Capture the cell that displays the provided text and extract its (X, Y) central coordinate. 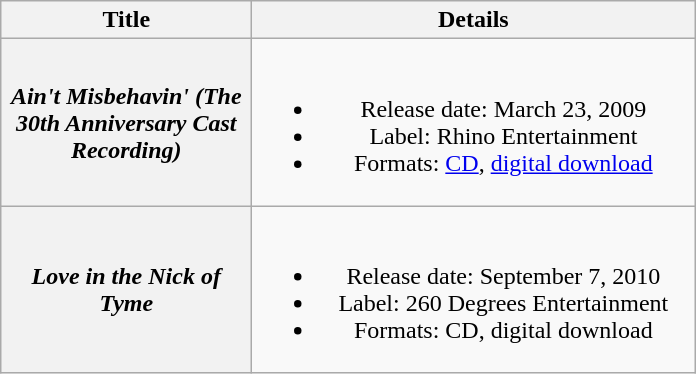
Release date: March 23, 2009Label: Rhino EntertainmentFormats: CD, digital download (474, 122)
Title (126, 20)
Ain't Misbehavin' (The 30th Anniversary Cast Recording) (126, 122)
Love in the Nick of Tyme (126, 290)
Details (474, 20)
Release date: September 7, 2010Label: 260 Degrees EntertainmentFormats: CD, digital download (474, 290)
